Determine the (X, Y) coordinate at the center of the cell enclosing the given text.  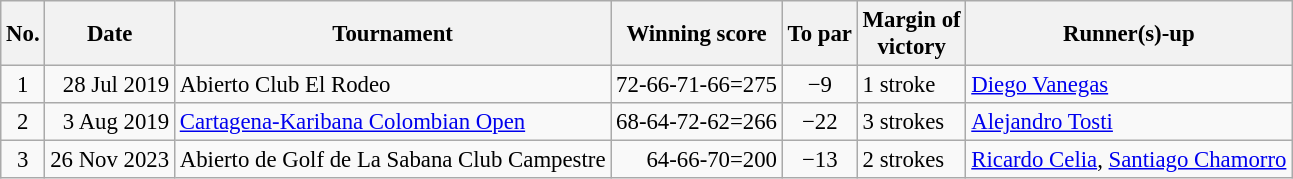
Winning score (697, 34)
64-66-70=200 (697, 160)
Abierto Club El Rodeo (392, 85)
2 strokes (912, 160)
To par (820, 34)
Alejandro Tosti (1129, 122)
3 strokes (912, 122)
1 stroke (912, 85)
1 (23, 85)
−13 (820, 160)
Abierto de Golf de La Sabana Club Campestre (392, 160)
−9 (820, 85)
72-66-71-66=275 (697, 85)
−22 (820, 122)
Cartagena-Karibana Colombian Open (392, 122)
26 Nov 2023 (110, 160)
No. (23, 34)
28 Jul 2019 (110, 85)
Tournament (392, 34)
3 Aug 2019 (110, 122)
Margin ofvictory (912, 34)
2 (23, 122)
68-64-72-62=266 (697, 122)
3 (23, 160)
Ricardo Celia, Santiago Chamorro (1129, 160)
Diego Vanegas (1129, 85)
Date (110, 34)
Runner(s)-up (1129, 34)
